For the text-containing cell, return its midpoint in [X, Y] coordinate format. 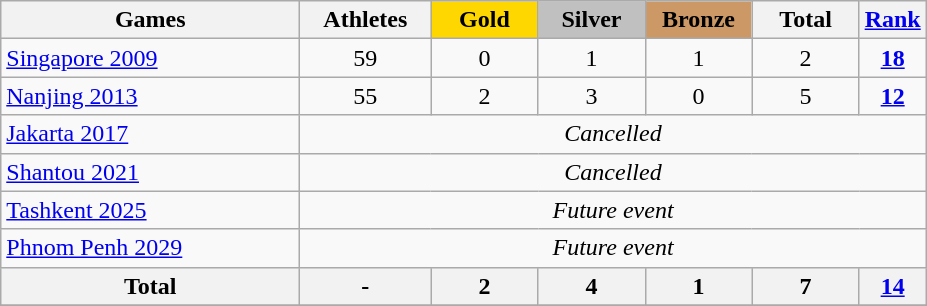
Rank [892, 20]
Nanjing 2013 [150, 96]
14 [892, 286]
4 [592, 286]
Singapore 2009 [150, 58]
59 [366, 58]
- [366, 286]
12 [892, 96]
Silver [592, 20]
Tashkent 2025 [150, 210]
Games [150, 20]
Jakarta 2017 [150, 134]
5 [806, 96]
Athletes [366, 20]
Phnom Penh 2029 [150, 248]
Bronze [698, 20]
Gold [484, 20]
7 [806, 286]
18 [892, 58]
3 [592, 96]
55 [366, 96]
Shantou 2021 [150, 172]
